Return (x, y) of the center of cell containing provided text 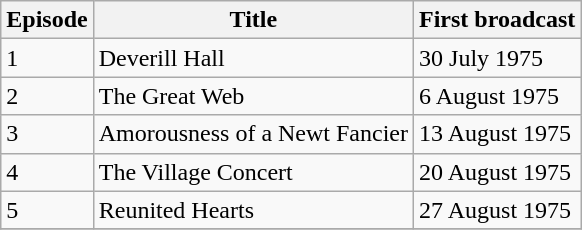
Amorousness of a Newt Fancier (253, 134)
5 (47, 210)
20 August 1975 (498, 172)
First broadcast (498, 20)
2 (47, 96)
Title (253, 20)
Deverill Hall (253, 58)
The Great Web (253, 96)
1 (47, 58)
3 (47, 134)
13 August 1975 (498, 134)
Reunited Hearts (253, 210)
Episode (47, 20)
4 (47, 172)
6 August 1975 (498, 96)
The Village Concert (253, 172)
30 July 1975 (498, 58)
27 August 1975 (498, 210)
